Locate the cell with the specified text and output its [x, y] center coordinate. 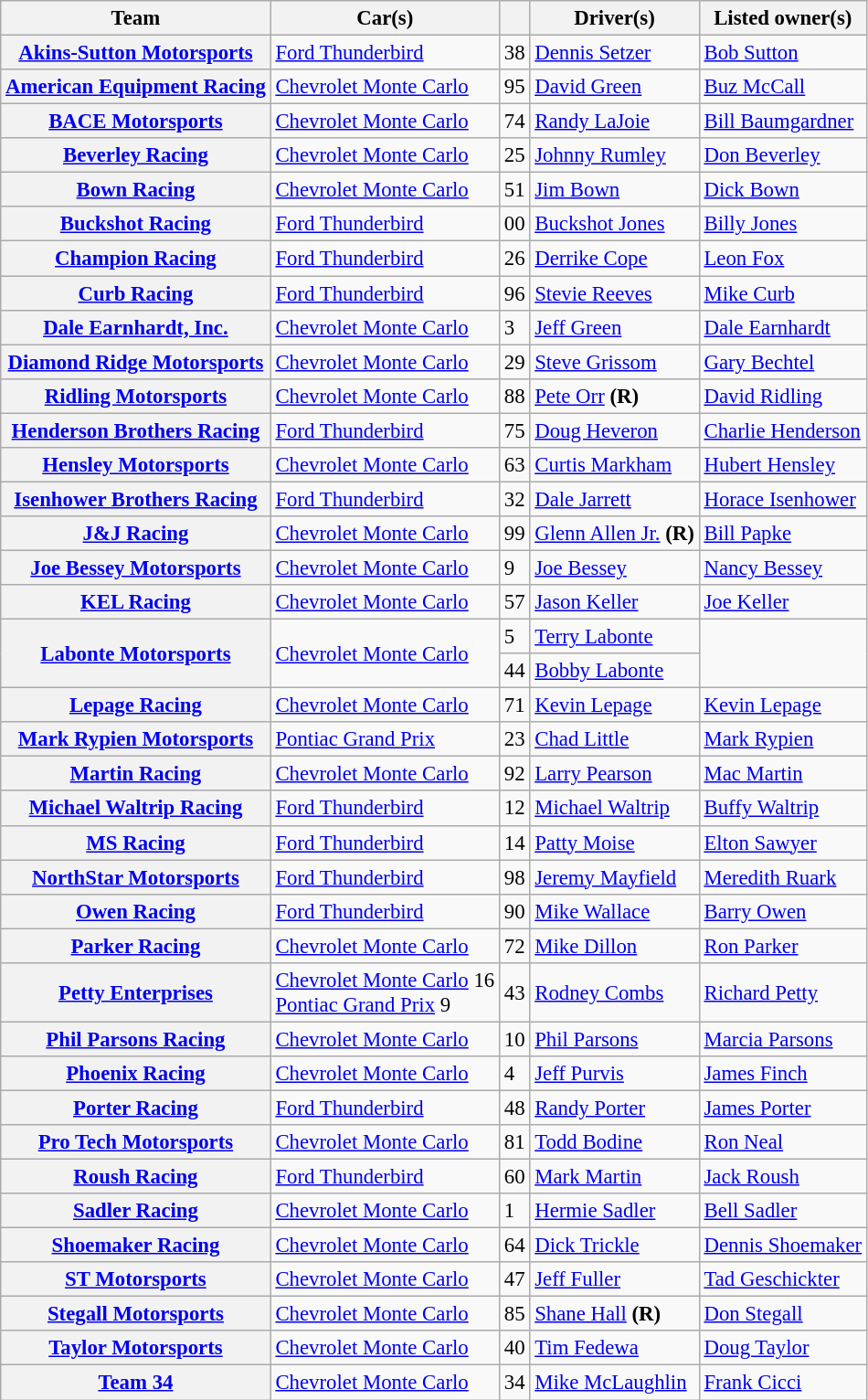
Terry Labonte [614, 637]
James Finch [782, 1074]
Pro Tech Motorsports [135, 1142]
51 [515, 190]
Jason Keller [614, 602]
Steve Grissom [614, 362]
Buffy Waltrip [782, 809]
Henderson Brothers Racing [135, 430]
Martin Racing [135, 774]
NorthStar Motorsports [135, 877]
44 [515, 671]
Jack Roush [782, 1177]
Curtis Markham [614, 465]
25 [515, 155]
Hubert Hensley [782, 465]
Jeff Purvis [614, 1074]
Hermie Sadler [614, 1211]
Buz McCall [782, 87]
Don Stegall [782, 1314]
98 [515, 877]
Jeff Fuller [614, 1279]
Bob Sutton [782, 53]
Bill Papke [782, 534]
Dale Jarrett [614, 499]
American Equipment Racing [135, 87]
Elton Sawyer [782, 843]
1 [515, 1211]
38 [515, 53]
74 [515, 122]
Joe Bessey Motorsports [135, 567]
Chevrolet Monte Carlo 16Pontiac Grand Prix 9 [385, 992]
Michael Waltrip [614, 809]
Marcia Parsons [782, 1039]
Dick Bown [782, 190]
88 [515, 396]
Mike Wallace [614, 911]
Dick Trickle [614, 1246]
Dennis Setzer [614, 53]
Meredith Ruark [782, 877]
Pontiac Grand Prix [385, 739]
Lepage Racing [135, 705]
Ron Neal [782, 1142]
Larry Pearson [614, 774]
Patty Moise [614, 843]
26 [515, 259]
Mike McLaughlin [614, 1383]
Stevie Reeves [614, 293]
Pete Orr (R) [614, 396]
29 [515, 362]
Chad Little [614, 739]
12 [515, 809]
Jim Bown [614, 190]
Joe Keller [782, 602]
00 [515, 224]
Mac Martin [782, 774]
Petty Enterprises [135, 992]
Mark Rypien [782, 739]
Phil Parsons [614, 1039]
57 [515, 602]
48 [515, 1108]
Team 34 [135, 1383]
David Green [614, 87]
10 [515, 1039]
Randy LaJoie [614, 122]
Dale Earnhardt [782, 327]
Todd Bodine [614, 1142]
Driver(s) [614, 18]
Shane Hall (R) [614, 1314]
95 [515, 87]
Rodney Combs [614, 992]
Taylor Motorsports [135, 1348]
81 [515, 1142]
Listed owner(s) [782, 18]
14 [515, 843]
Curb Racing [135, 293]
Doug Heveron [614, 430]
Richard Petty [782, 992]
James Porter [782, 1108]
Parker Racing [135, 946]
4 [515, 1074]
60 [515, 1177]
92 [515, 774]
Mark Martin [614, 1177]
Derrike Cope [614, 259]
Billy Jones [782, 224]
Team [135, 18]
Frank Cicci [782, 1383]
Phoenix Racing [135, 1074]
Bill Baumgardner [782, 122]
99 [515, 534]
85 [515, 1314]
Isenhower Brothers Racing [135, 499]
Diamond Ridge Motorsports [135, 362]
90 [515, 911]
Michael Waltrip Racing [135, 809]
Barry Owen [782, 911]
Buckshot Racing [135, 224]
96 [515, 293]
75 [515, 430]
Mike Curb [782, 293]
Glenn Allen Jr. (R) [614, 534]
72 [515, 946]
Charlie Henderson [782, 430]
Bobby Labonte [614, 671]
Phil Parsons Racing [135, 1039]
David Ridling [782, 396]
Randy Porter [614, 1108]
ST Motorsports [135, 1279]
Stegall Motorsports [135, 1314]
Doug Taylor [782, 1348]
64 [515, 1246]
Jeremy Mayfield [614, 877]
3 [515, 327]
Buckshot Jones [614, 224]
43 [515, 992]
Owen Racing [135, 911]
Leon Fox [782, 259]
Ron Parker [782, 946]
Akins-Sutton Motorsports [135, 53]
63 [515, 465]
23 [515, 739]
Jeff Green [614, 327]
Mark Rypien Motorsports [135, 739]
Dennis Shoemaker [782, 1246]
Champion Racing [135, 259]
Mike Dillon [614, 946]
Gary Bechtel [782, 362]
Hensley Motorsports [135, 465]
Joe Bessey [614, 567]
KEL Racing [135, 602]
Bown Racing [135, 190]
Dale Earnhardt, Inc. [135, 327]
Sadler Racing [135, 1211]
Horace Isenhower [782, 499]
34 [515, 1383]
71 [515, 705]
9 [515, 567]
Labonte Motorsports [135, 654]
Johnny Rumley [614, 155]
MS Racing [135, 843]
Bell Sadler [782, 1211]
Roush Racing [135, 1177]
Shoemaker Racing [135, 1246]
Ridling Motorsports [135, 396]
Don Beverley [782, 155]
Nancy Bessey [782, 567]
40 [515, 1348]
Car(s) [385, 18]
47 [515, 1279]
BACE Motorsports [135, 122]
32 [515, 499]
J&J Racing [135, 534]
Porter Racing [135, 1108]
5 [515, 637]
Tad Geschickter [782, 1279]
Tim Fedewa [614, 1348]
Beverley Racing [135, 155]
